Scan for the cell matching the given text and deliver its [X, Y] coordinate at center. 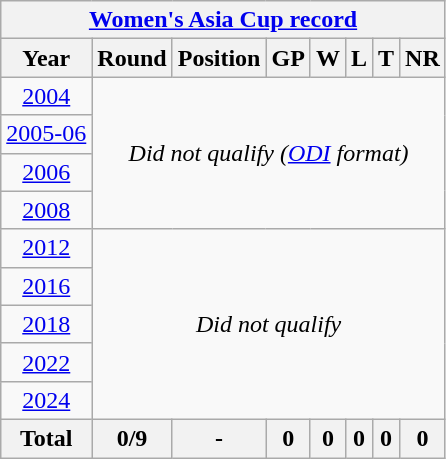
L [358, 58]
0/9 [132, 438]
GP [288, 58]
T [386, 58]
2012 [46, 248]
Total [46, 438]
2016 [46, 286]
NR [423, 58]
- [219, 438]
Did not qualify (ODI format) [269, 153]
Women's Asia Cup record [224, 20]
Year [46, 58]
Did not qualify [269, 324]
Position [219, 58]
W [328, 58]
2008 [46, 210]
2004 [46, 96]
2022 [46, 362]
2005-06 [46, 134]
2006 [46, 172]
Round [132, 58]
2018 [46, 324]
2024 [46, 400]
